For the text-containing cell, return its midpoint in [X, Y] coordinate format. 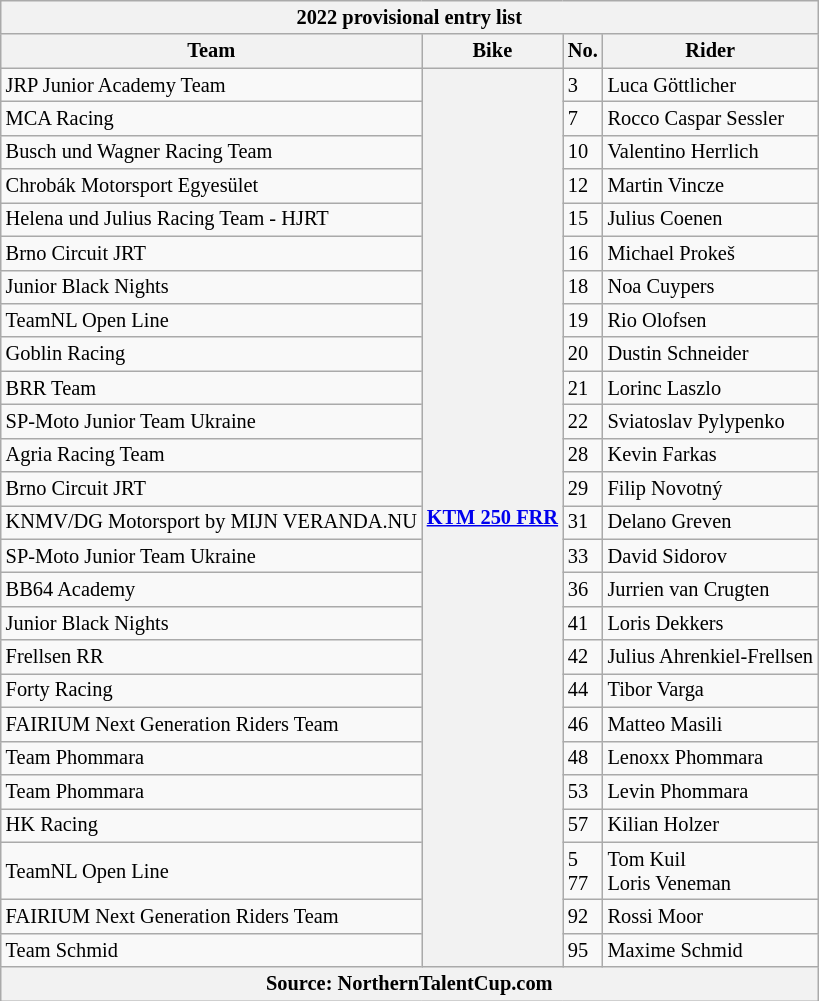
22 [583, 421]
577 [583, 871]
44 [583, 690]
Rocco Caspar Sessler [710, 118]
KTM 250 FRR [492, 518]
Valentino Herrlich [710, 152]
92 [583, 916]
Lenoxx Phommara [710, 758]
18 [583, 287]
42 [583, 657]
Source: NorthernTalentCup.com [410, 984]
Delano Greven [710, 522]
Luca Göttlicher [710, 85]
Tibor Varga [710, 690]
Michael Prokeš [710, 253]
Rio Olofsen [710, 320]
HK Racing [212, 825]
2022 provisional entry list [410, 17]
Kilian Holzer [710, 825]
BB64 Academy [212, 589]
48 [583, 758]
Matteo Masili [710, 724]
Rossi Moor [710, 916]
Frellsen RR [212, 657]
Julius Ahrenkiel-Frellsen [710, 657]
12 [583, 186]
Julius Coenen [710, 219]
57 [583, 825]
No. [583, 51]
MCA Racing [212, 118]
10 [583, 152]
Lorinc Laszlo [710, 388]
Noa Cuypers [710, 287]
Tom Kuil Loris Veneman [710, 871]
20 [583, 354]
95 [583, 950]
Busch und Wagner Racing Team [212, 152]
Kevin Farkas [710, 455]
Helena und Julius Racing Team - HJRT [212, 219]
Sviatoslav Pylypenko [710, 421]
Bike [492, 51]
KNMV/DG Motorsport by MIJN VERANDA.NU [212, 522]
Goblin Racing [212, 354]
Rider [710, 51]
Team [212, 51]
Agria Racing Team [212, 455]
21 [583, 388]
46 [583, 724]
29 [583, 489]
15 [583, 219]
BRR Team [212, 388]
36 [583, 589]
Jurrien van Crugten [710, 589]
33 [583, 556]
Chrobák Motorsport Egyesület [212, 186]
16 [583, 253]
53 [583, 791]
Loris Dekkers [710, 623]
Dustin Schneider [710, 354]
Filip Novotný [710, 489]
David Sidorov [710, 556]
Martin Vincze [710, 186]
41 [583, 623]
31 [583, 522]
Levin Phommara [710, 791]
7 [583, 118]
19 [583, 320]
28 [583, 455]
Team Schmid [212, 950]
JRP Junior Academy Team [212, 85]
3 [583, 85]
Maxime Schmid [710, 950]
Forty Racing [212, 690]
